Output the [x, y] coordinate of the center of the cell containing the given text.  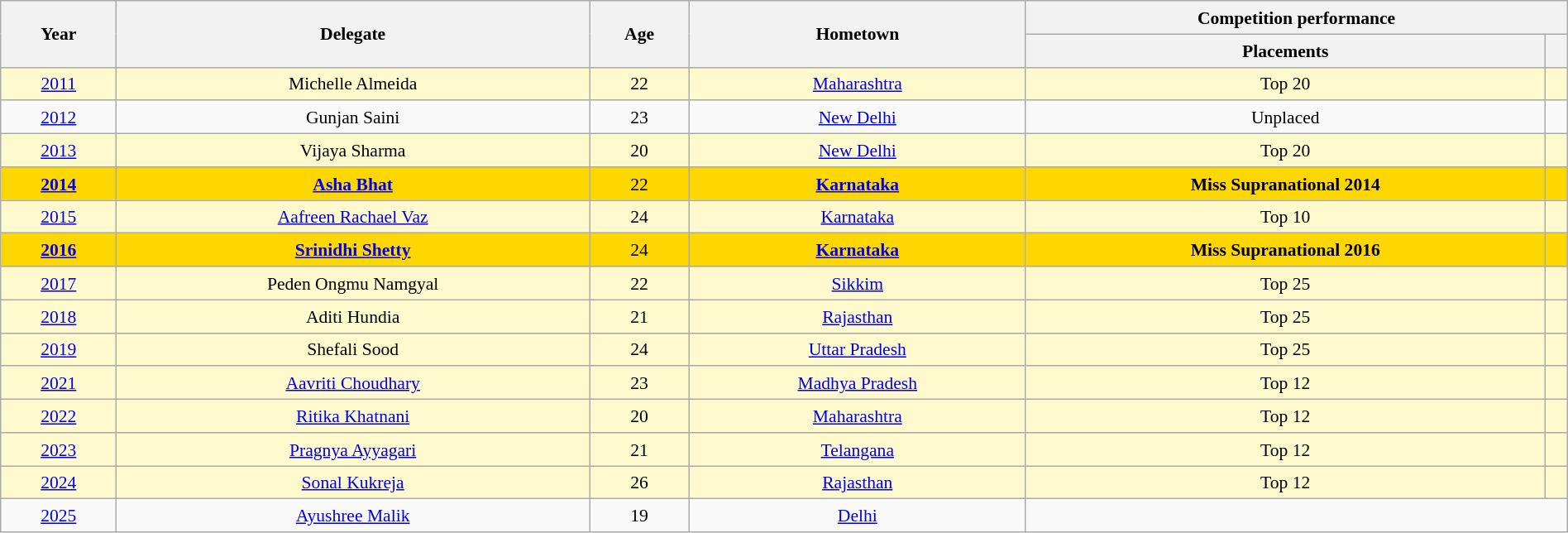
Sikkim [858, 283]
2019 [59, 349]
Miss Supranational 2014 [1285, 184]
Gunjan Saini [353, 118]
Aditi Hundia [353, 316]
19 [640, 516]
Pragnya Ayyagari [353, 449]
Aavriti Choudhary [353, 383]
2018 [59, 316]
Year [59, 34]
2013 [59, 151]
Top 10 [1285, 217]
2021 [59, 383]
Vijaya Sharma [353, 151]
Miss Supranational 2016 [1285, 250]
Shefali Sood [353, 349]
Srinidhi Shetty [353, 250]
Michelle Almeida [353, 84]
Telangana [858, 449]
Ritika Khatnani [353, 416]
26 [640, 483]
Peden Ongmu Namgyal [353, 283]
Competition performance [1297, 17]
2023 [59, 449]
Uttar Pradesh [858, 349]
Ayushree Malik [353, 516]
2016 [59, 250]
Age [640, 34]
Hometown [858, 34]
2017 [59, 283]
2024 [59, 483]
Madhya Pradesh [858, 383]
Sonal Kukreja [353, 483]
2015 [59, 217]
Placements [1285, 50]
Delhi [858, 516]
2022 [59, 416]
Delegate [353, 34]
2025 [59, 516]
2011 [59, 84]
2012 [59, 118]
Aafreen Rachael Vaz [353, 217]
2014 [59, 184]
Unplaced [1285, 118]
Asha Bhat [353, 184]
